Detect which cell encompasses the target text, then output its (X, Y) center coordinate. 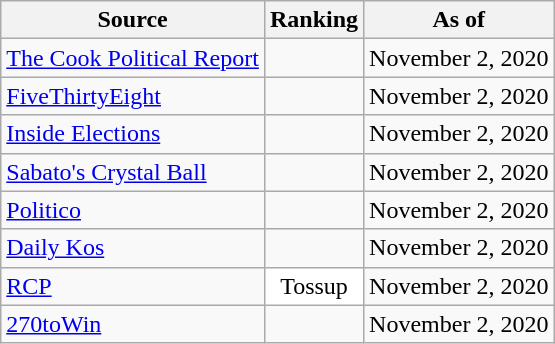
270toWin (133, 324)
Ranking (314, 20)
Politico (133, 210)
FiveThirtyEight (133, 96)
Inside Elections (133, 134)
RCP (133, 286)
Sabato's Crystal Ball (133, 172)
Source (133, 20)
The Cook Political Report (133, 58)
Tossup (314, 286)
As of (459, 20)
Daily Kos (133, 248)
